Determine the [X, Y] coordinate at the center of the cell enclosing the given text.  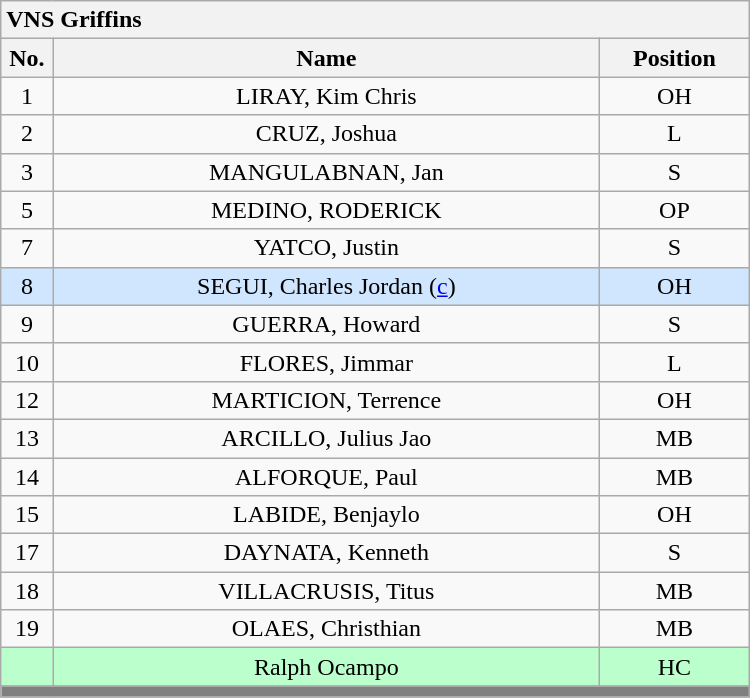
19 [27, 629]
No. [27, 58]
FLORES, Jimmar [326, 362]
17 [27, 553]
MARTICION, Terrence [326, 400]
GUERRA, Howard [326, 324]
OLAES, Christhian [326, 629]
ALFORQUE, Paul [326, 477]
LIRAY, Kim Chris [326, 96]
18 [27, 591]
DAYNATA, Kenneth [326, 553]
14 [27, 477]
SEGUI, Charles Jordan (c) [326, 286]
CRUZ, Joshua [326, 134]
MANGULABNAN, Jan [326, 172]
Ralph Ocampo [326, 667]
1 [27, 96]
VILLACRUSIS, Titus [326, 591]
Name [326, 58]
8 [27, 286]
HC [675, 667]
Position [675, 58]
12 [27, 400]
OP [675, 210]
2 [27, 134]
7 [27, 248]
MEDINO, RODERICK [326, 210]
10 [27, 362]
VNS Griffins [375, 20]
13 [27, 438]
YATCO, Justin [326, 248]
9 [27, 324]
5 [27, 210]
LABIDE, Benjaylo [326, 515]
15 [27, 515]
ARCILLO, Julius Jao [326, 438]
3 [27, 172]
